Find where the given text appears and provide that cell's center as [X, Y] coordinate. 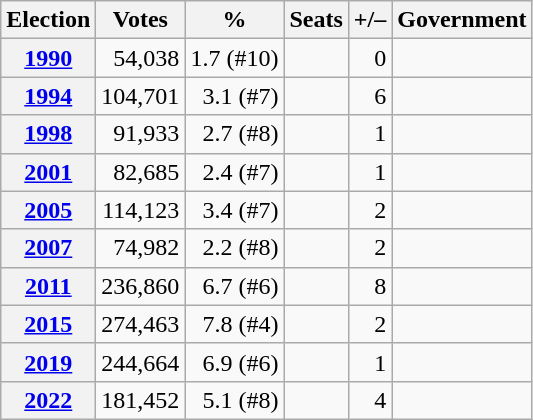
3.1 (#7) [234, 96]
2001 [48, 172]
2.7 (#8) [234, 134]
6.7 (#6) [234, 286]
104,701 [140, 96]
2.4 (#7) [234, 172]
2005 [48, 210]
0 [370, 58]
2022 [48, 400]
Votes [140, 20]
91,933 [140, 134]
Seats [316, 20]
2007 [48, 248]
6.9 (#6) [234, 362]
6 [370, 96]
% [234, 20]
236,860 [140, 286]
+/– [370, 20]
274,463 [140, 324]
2.2 (#8) [234, 248]
Election [48, 20]
1994 [48, 96]
7.8 (#4) [234, 324]
181,452 [140, 400]
8 [370, 286]
3.4 (#7) [234, 210]
244,664 [140, 362]
82,685 [140, 172]
2015 [48, 324]
54,038 [140, 58]
2011 [48, 286]
1.7 (#10) [234, 58]
1998 [48, 134]
1990 [48, 58]
Government [462, 20]
5.1 (#8) [234, 400]
74,982 [140, 248]
4 [370, 400]
2019 [48, 362]
114,123 [140, 210]
